Return the (x, y) coordinate for the center point of the cell that contains the specified text.  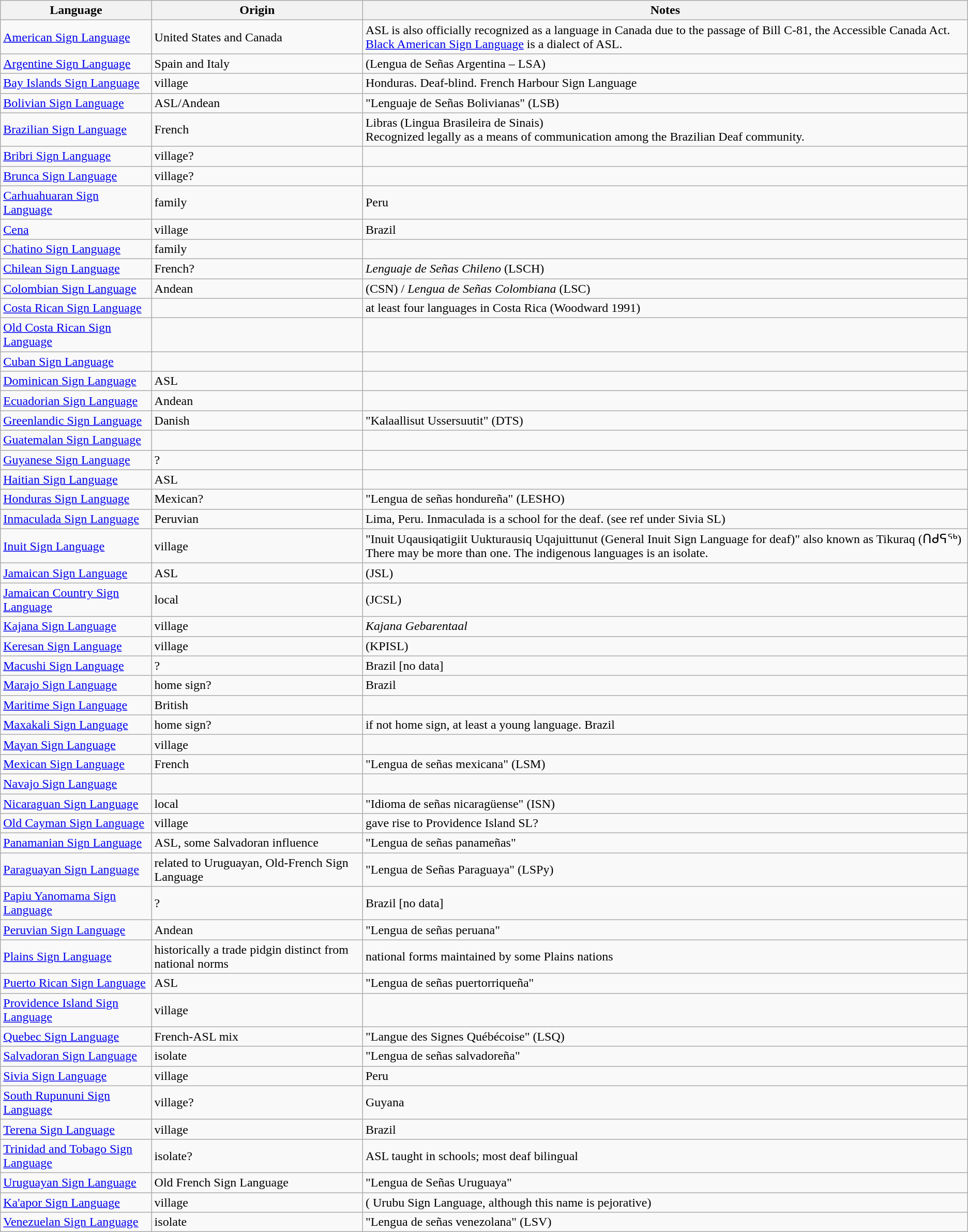
Trinidad and Tobago Sign Language (76, 1155)
"Langue des Signes Québécoise" (LSQ) (665, 1036)
French? (257, 268)
Argentine Sign Language (76, 64)
British (257, 705)
Mexican Sign Language (76, 764)
"Lengua de señas salvadoreña" (665, 1056)
Nicaraguan Sign Language (76, 803)
"Lengua de señas peruana" (665, 930)
Guyanese Sign Language (76, 460)
American Sign Language (76, 37)
Bribri Sign Language (76, 156)
Language (76, 10)
Terena Sign Language (76, 1129)
Jamaican Sign Language (76, 573)
Chatino Sign Language (76, 249)
"Kalaallisut Ussersuutit" (DTS) (665, 420)
"Lengua de señas puertorriqueña" (665, 983)
Uruguayan Sign Language (76, 1182)
(CSN) / Lengua de Señas Colombiana (LSC) (665, 288)
national forms maintained by some Plains nations (665, 957)
Carhuahuaran Sign Language (76, 203)
Danish (257, 420)
Brunca Sign Language (76, 176)
"Lengua de Señas Uruguaya" (665, 1182)
Mexican? (257, 499)
"Lengua de señas panameñas" (665, 843)
Brazilian Sign Language (76, 129)
Dominican Sign Language (76, 381)
Maritime Sign Language (76, 705)
Colombian Sign Language (76, 288)
Ecuadorian Sign Language (76, 401)
"Lengua de señas hondureña" (LESHO) (665, 499)
South Rupununi Sign Language (76, 1103)
Greenlandic Sign Language (76, 420)
Navajo Sign Language (76, 784)
( Urubu Sign Language, although this name is pejorative) (665, 1203)
Sivia Sign Language (76, 1076)
ASL, some Salvadoran influence (257, 843)
"Lengua de señas mexicana" (LSM) (665, 764)
Lenguaje de Señas Chileno (LSCH) (665, 268)
"Idioma de señas nicaragüense" (ISN) (665, 803)
"Lenguaje de Señas Bolivianas" (LSB) (665, 103)
Honduras Sign Language (76, 499)
Macushi Sign Language (76, 666)
Lima, Peru. Inmaculada is a school for the deaf. (see ref under Sivia SL) (665, 519)
Guatemalan Sign Language (76, 440)
Jamaican Country Sign Language (76, 600)
(KPISL) (665, 646)
French-ASL mix (257, 1036)
Venezuelan Sign Language (76, 1222)
Old Cayman Sign Language (76, 823)
Salvadoran Sign Language (76, 1056)
United States and Canada (257, 37)
Kajana Sign Language (76, 626)
Inuit Sign Language (76, 546)
Kajana Gebarentaal (665, 626)
Ka'apor Sign Language (76, 1203)
Papiu Yanomama Sign Language (76, 903)
"Lengua de Señas Paraguaya" (LSPy) (665, 870)
Mayan Sign Language (76, 744)
Guyana (665, 1103)
Bolivian Sign Language (76, 103)
Panamanian Sign Language (76, 843)
Origin (257, 10)
Inmaculada Sign Language (76, 519)
(JCSL) (665, 600)
gave rise to Providence Island SL? (665, 823)
Notes (665, 10)
Cuban Sign Language (76, 362)
ASL/Andean (257, 103)
Honduras. Deaf-blind. French Harbour Sign Language (665, 83)
Peruvian Sign Language (76, 930)
Paraguayan Sign Language (76, 870)
Haitian Sign Language (76, 479)
historically a trade pidgin distinct from national norms (257, 957)
Libras (Lingua Brasileira de Sinais) Recognized legally as a means of communication among the Brazilian Deaf community. (665, 129)
(Lengua de Señas Argentina – LSA) (665, 64)
Chilean Sign Language (76, 268)
Maxakali Sign Language (76, 725)
Costa Rican Sign Language (76, 308)
Providence Island Sign Language (76, 1010)
"Lengua de señas venezolana" (LSV) (665, 1222)
isolate? (257, 1155)
Bay Islands Sign Language (76, 83)
Puerto Rican Sign Language (76, 983)
at least four languages in Costa Rica (Woodward 1991) (665, 308)
(JSL) (665, 573)
Plains Sign Language (76, 957)
Quebec Sign Language (76, 1036)
if not home sign, at least a young language. Brazil (665, 725)
Keresan Sign Language (76, 646)
Old Costa Rican Sign Language (76, 335)
Old French Sign Language (257, 1182)
Peruvian (257, 519)
ASL taught in schools; most deaf bilingual (665, 1155)
Spain and Italy (257, 64)
related to Uruguayan, Old-French Sign Language (257, 870)
Marajo Sign Language (76, 685)
Cena (76, 229)
